Determine the (x, y) coordinate at the center of the cell enclosing the given text.  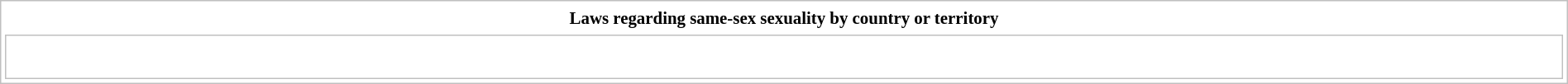
Laws regarding same-sex sexuality by country or territory (784, 18)
